From the cell containing the given text, extract its center point as (X, Y) coordinate. 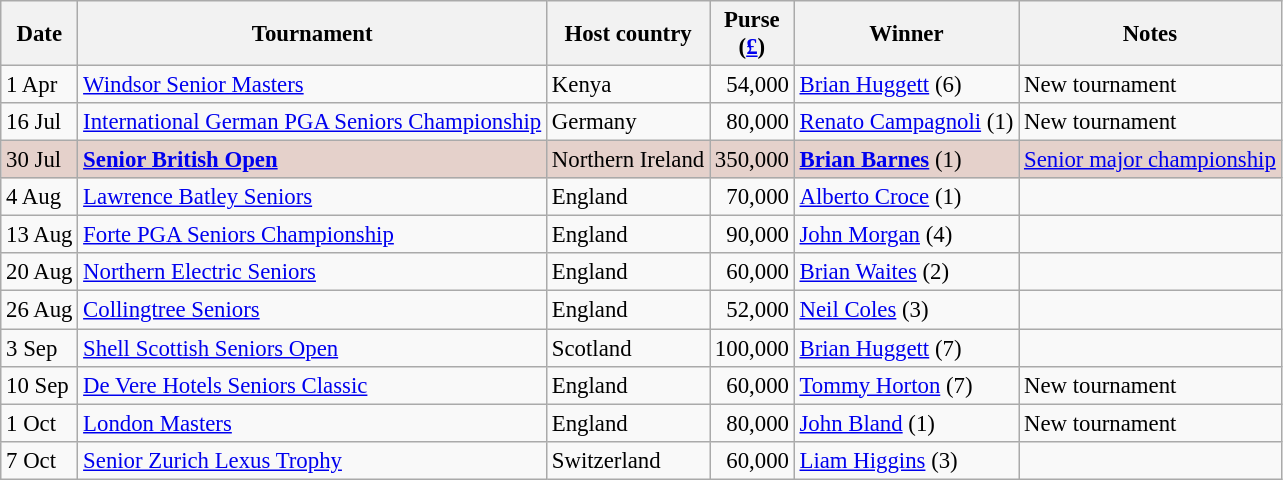
Lawrence Batley Seniors (312, 197)
Collingtree Seniors (312, 310)
Brian Waites (2) (906, 273)
Tournament (312, 34)
International German PGA Seniors Championship (312, 122)
16 Jul (40, 122)
1 Oct (40, 423)
Brian Huggett (6) (906, 85)
Winner (906, 34)
Date (40, 34)
Switzerland (628, 460)
Senior British Open (312, 160)
Scotland (628, 348)
John Morgan (4) (906, 235)
54,000 (752, 85)
Alberto Croce (1) (906, 197)
Purse(£) (752, 34)
30 Jul (40, 160)
Senior Zurich Lexus Trophy (312, 460)
Host country (628, 34)
Northern Ireland (628, 160)
90,000 (752, 235)
John Bland (1) (906, 423)
Shell Scottish Seniors Open (312, 348)
1 Apr (40, 85)
20 Aug (40, 273)
Brian Huggett (7) (906, 348)
Liam Higgins (3) (906, 460)
7 Oct (40, 460)
70,000 (752, 197)
100,000 (752, 348)
350,000 (752, 160)
Germany (628, 122)
Brian Barnes (1) (906, 160)
26 Aug (40, 310)
10 Sep (40, 385)
Northern Electric Seniors (312, 273)
Kenya (628, 85)
Renato Campagnoli (1) (906, 122)
Senior major championship (1150, 160)
Windsor Senior Masters (312, 85)
London Masters (312, 423)
4 Aug (40, 197)
Notes (1150, 34)
3 Sep (40, 348)
Tommy Horton (7) (906, 385)
52,000 (752, 310)
13 Aug (40, 235)
Forte PGA Seniors Championship (312, 235)
De Vere Hotels Seniors Classic (312, 385)
Neil Coles (3) (906, 310)
